For the text-containing cell, return its midpoint in (X, Y) coordinate format. 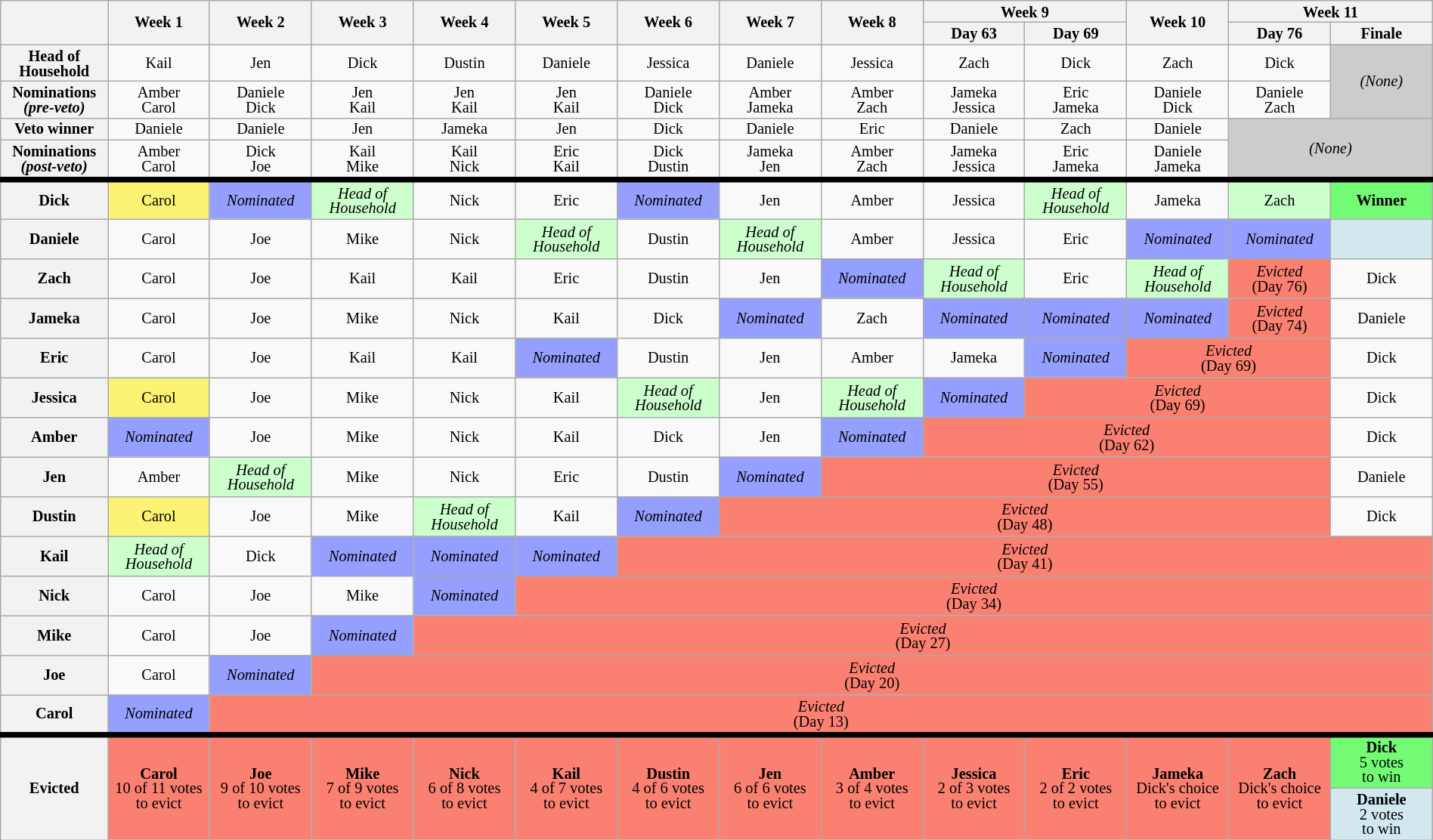
Evicted(Day 76) (1280, 278)
Week 4 (464, 22)
Week 10 (1178, 22)
Week 5 (567, 22)
Jen6 of 6 votesto evict (769, 787)
Week 1 (159, 22)
Winner (1382, 199)
JamekaDick's choiceto evict (1178, 787)
ZachDick's choiceto evict (1280, 787)
DanieleJameka (1178, 159)
Kail4 of 7 votesto evict (567, 787)
JamekaJen (769, 159)
Week 6 (668, 22)
Veto winner (54, 128)
Week 3 (363, 22)
Week 9 (1025, 11)
Day 76 (1280, 33)
Evicted(Day 62) (1126, 437)
Eric2 of 2 votesto evict (1076, 787)
Day 69 (1076, 33)
EricKail (567, 159)
Day 63 (973, 33)
Mike7 of 9 votesto evict (363, 787)
Evicted(Day 41) (1025, 555)
Evicted (54, 787)
Finale (1382, 33)
Evicted(Day 55) (1076, 476)
Dustin4 of 6 votesto evict (668, 787)
Jessica2 of 3 votesto evict (973, 787)
Amber3 of 4 votesto evict (872, 787)
DickDustin (668, 159)
Evicted(Day 74) (1280, 317)
AmberJameka (769, 100)
Daniele2 votesto win (1382, 814)
Week 11 (1331, 11)
KailMike (363, 159)
Joe9 of 10 votesto evict (260, 787)
Week 7 (769, 22)
Evicted(Day 34) (973, 595)
Carol10 of 11 votesto evict (159, 787)
Evicted(Day 13) (821, 714)
KailNick (464, 159)
Week 8 (872, 22)
Dick5 votesto win (1382, 761)
Nominations(post-veto) (54, 159)
Week 2 (260, 22)
Nominations(pre-veto) (54, 100)
Nick6 of 8 votesto evict (464, 787)
Evicted(Day 48) (1025, 516)
DickJoe (260, 159)
Evicted(Day 20) (872, 675)
Evicted(Day 27) (923, 635)
DanieleZach (1280, 100)
